Extract the [X, Y] coordinate from the center of the cell holding the provided text.  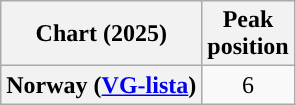
Chart (2025) [102, 34]
Peakposition [248, 34]
6 [248, 85]
Norway (VG-lista) [102, 85]
